Output the [x, y] coordinate of the center of the cell containing the given text.  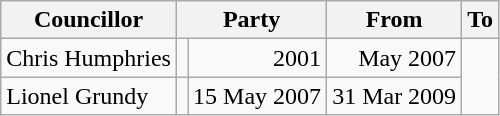
To [480, 20]
Councillor [89, 20]
From [394, 20]
Lionel Grundy [89, 96]
31 Mar 2009 [394, 96]
Chris Humphries [89, 58]
2001 [258, 58]
May 2007 [394, 58]
Party [251, 20]
15 May 2007 [258, 96]
